Extract the (X, Y) coordinate from the center of the cell holding the provided text.  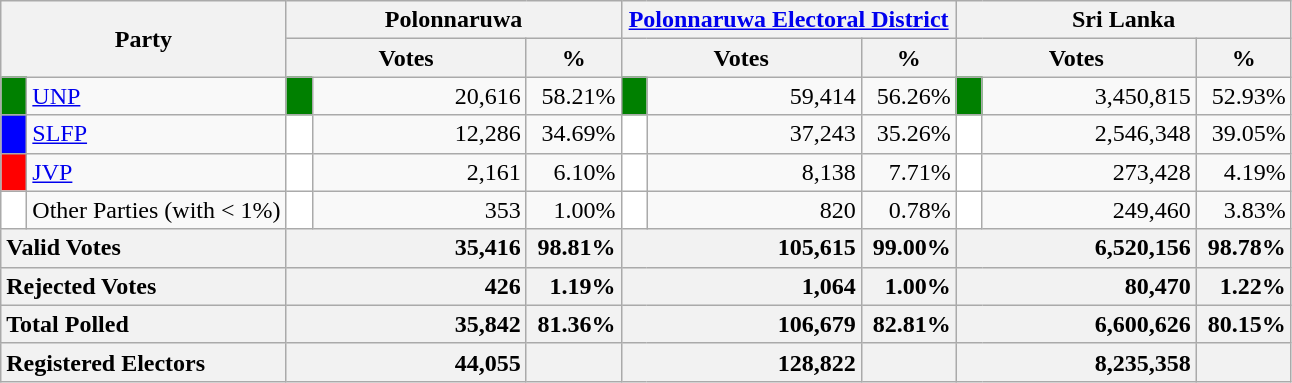
3.83% (1244, 210)
35,416 (406, 248)
3,450,815 (1089, 96)
426 (406, 286)
1,064 (741, 286)
Registered Electors (144, 362)
SLFP (156, 134)
52.93% (1244, 96)
1.22% (1244, 286)
0.78% (908, 210)
39.05% (1244, 134)
37,243 (754, 134)
2,161 (419, 172)
106,679 (741, 324)
1.19% (574, 286)
Other Parties (with < 1%) (156, 210)
7.71% (908, 172)
4.19% (1244, 172)
Valid Votes (144, 248)
353 (419, 210)
35.26% (908, 134)
8,235,358 (1076, 362)
58.21% (574, 96)
20,616 (419, 96)
8,138 (754, 172)
Total Polled (144, 324)
59,414 (754, 96)
80,470 (1076, 286)
12,286 (419, 134)
81.36% (574, 324)
820 (754, 210)
80.15% (1244, 324)
6,600,626 (1076, 324)
6.10% (574, 172)
JVP (156, 172)
Polonnaruwa Electoral District (788, 20)
128,822 (741, 362)
2,546,348 (1089, 134)
273,428 (1089, 172)
98.78% (1244, 248)
35,842 (406, 324)
82.81% (908, 324)
Polonnaruwa (454, 20)
Party (144, 39)
105,615 (741, 248)
34.69% (574, 134)
249,460 (1089, 210)
UNP (156, 96)
98.81% (574, 248)
56.26% (908, 96)
6,520,156 (1076, 248)
44,055 (406, 362)
99.00% (908, 248)
Sri Lanka (1124, 20)
Rejected Votes (144, 286)
